Find where the given text appears and provide that cell's center as [X, Y] coordinate. 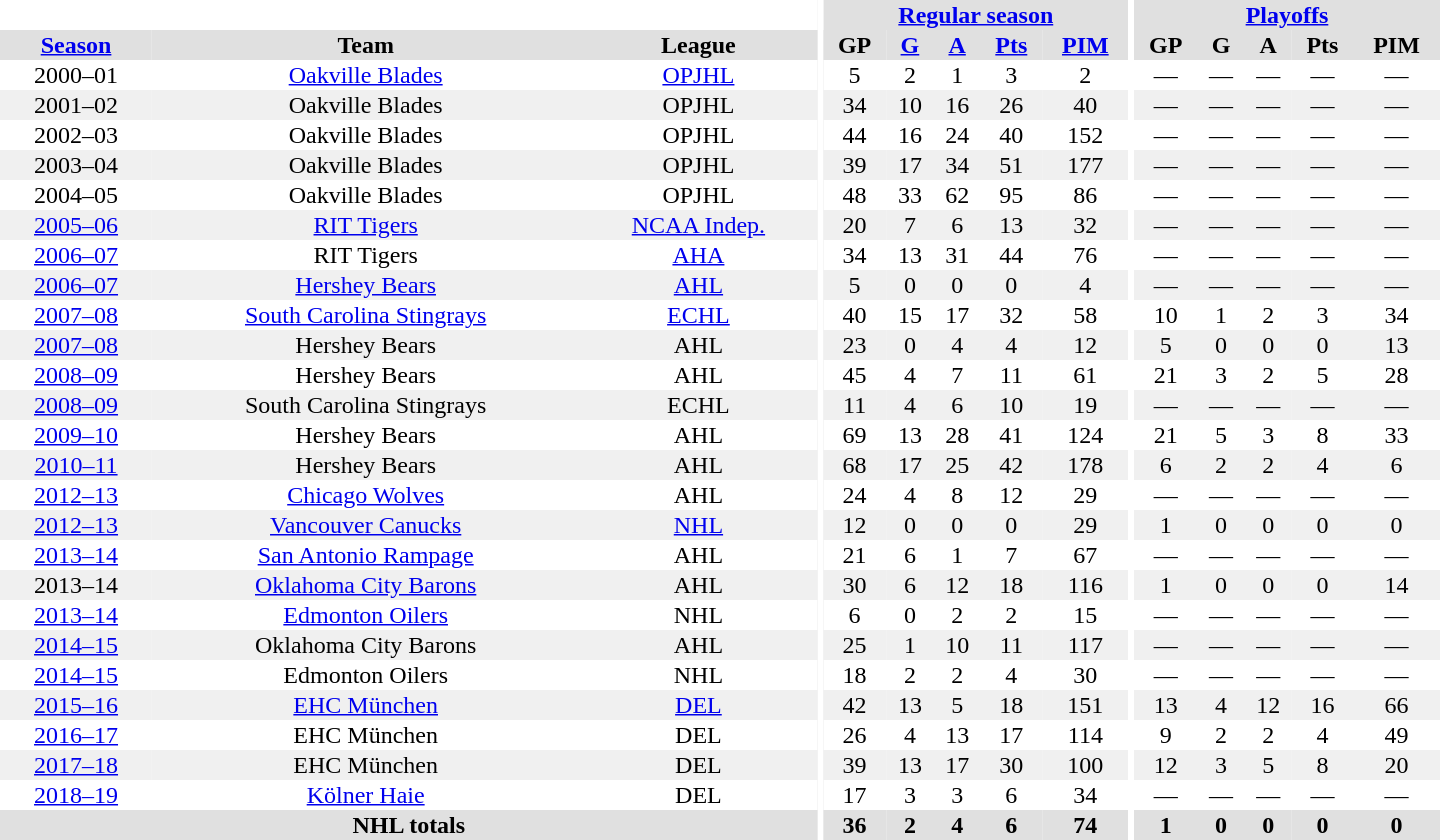
Kölner Haie [366, 795]
2005–06 [76, 225]
2004–05 [76, 195]
41 [1012, 435]
124 [1086, 435]
49 [1396, 735]
48 [854, 195]
74 [1086, 825]
Season [76, 45]
Chicago Wolves [366, 495]
Team [366, 45]
2015–16 [76, 705]
9 [1166, 735]
2018–19 [76, 795]
14 [1396, 585]
51 [1012, 165]
177 [1086, 165]
Regular season [976, 15]
AHA [698, 255]
2000–01 [76, 75]
36 [854, 825]
152 [1086, 135]
Vancouver Canucks [366, 525]
61 [1086, 375]
58 [1086, 315]
62 [958, 195]
76 [1086, 255]
League [698, 45]
2009–10 [76, 435]
67 [1086, 555]
178 [1086, 465]
NHL totals [409, 825]
95 [1012, 195]
117 [1086, 645]
23 [854, 345]
2010–11 [76, 465]
19 [1086, 405]
2003–04 [76, 165]
114 [1086, 735]
2017–18 [76, 765]
NCAA Indep. [698, 225]
San Antonio Rampage [366, 555]
2002–03 [76, 135]
2016–17 [76, 735]
45 [854, 375]
Playoffs [1287, 15]
116 [1086, 585]
86 [1086, 195]
2001–02 [76, 105]
66 [1396, 705]
69 [854, 435]
31 [958, 255]
100 [1086, 765]
151 [1086, 705]
68 [854, 465]
